Pinpoint the cell where the given text exists, returning its (x, y) midpoint coordinate. 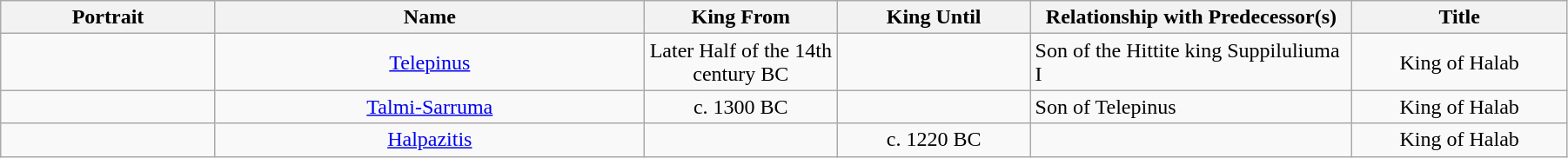
Portrait (108, 17)
c. 1220 BC (934, 140)
Later Half of the 14th century BC (740, 63)
c. 1300 BC (740, 107)
Telepinus (430, 63)
King From (740, 17)
Relationship with Predecessor(s) (1191, 17)
Name (430, 17)
Talmi-Sarruma (430, 107)
Son of Telepinus (1191, 107)
Halpazitis (430, 140)
Title (1460, 17)
King Until (934, 17)
Son of the Hittite king Suppiluliuma I (1191, 63)
